Find where the given text appears and provide that cell's center as [x, y] coordinate. 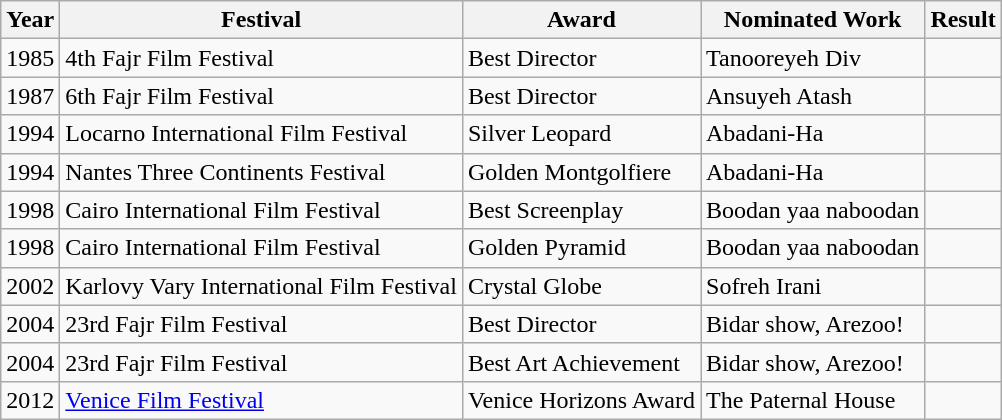
Silver Leopard [581, 134]
Crystal Globe [581, 286]
Golden Montgolfiere [581, 172]
Sofreh Irani [812, 286]
Best Screenplay [581, 210]
1985 [30, 58]
Golden Pyramid [581, 248]
2012 [30, 400]
Locarno International Film Festival [262, 134]
Year [30, 20]
The Paternal House [812, 400]
Best Art Achievement [581, 362]
Tanooreyeh Div [812, 58]
Karlovy Vary International Film Festival [262, 286]
Venice Film Festival [262, 400]
Venice Horizons Award [581, 400]
Nantes Three Continents Festival [262, 172]
Ansuyeh Atash [812, 96]
Award [581, 20]
Festival [262, 20]
2002 [30, 286]
1987 [30, 96]
4th Fajr Film Festival [262, 58]
Nominated Work [812, 20]
6th Fajr Film Festival [262, 96]
Result [963, 20]
